Scan for the cell matching the given text and deliver its [x, y] coordinate at center. 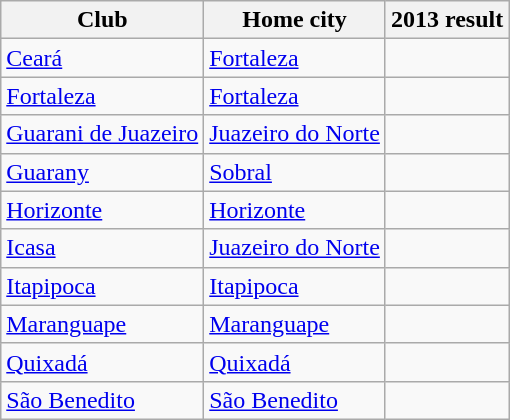
Guarany [102, 172]
Icasa [102, 248]
Club [102, 20]
2013 result [446, 20]
Sobral [295, 172]
Guarani de Juazeiro [102, 134]
Ceará [102, 58]
Home city [295, 20]
